Output the (x, y) coordinate of the center of the cell containing the given text.  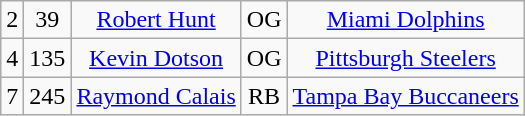
135 (48, 58)
7 (12, 96)
Robert Hunt (156, 20)
4 (12, 58)
245 (48, 96)
Tampa Bay Buccaneers (406, 96)
2 (12, 20)
Kevin Dotson (156, 58)
39 (48, 20)
Raymond Calais (156, 96)
RB (264, 96)
Miami Dolphins (406, 20)
Pittsburgh Steelers (406, 58)
